Capture the cell that displays the provided text and extract its [x, y] central coordinate. 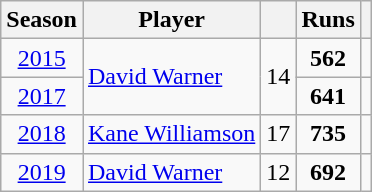
12 [278, 172]
17 [278, 134]
2019 [42, 172]
Kane Williamson [171, 134]
735 [328, 134]
641 [328, 96]
2017 [42, 96]
Runs [328, 20]
14 [278, 77]
Player [171, 20]
2018 [42, 134]
562 [328, 58]
Season [42, 20]
692 [328, 172]
2015 [42, 58]
